Find where the given text appears and provide that cell's center as (x, y) coordinate. 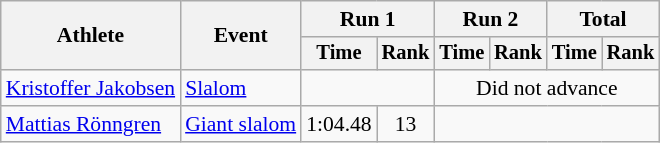
Did not advance (546, 88)
Run 2 (490, 19)
Event (240, 36)
1:04.48 (338, 124)
13 (406, 124)
Run 1 (368, 19)
Kristoffer Jakobsen (90, 88)
Athlete (90, 36)
Mattias Rönngren (90, 124)
Slalom (240, 88)
Total (603, 19)
Giant slalom (240, 124)
